Return (x, y) of the center of cell containing provided text 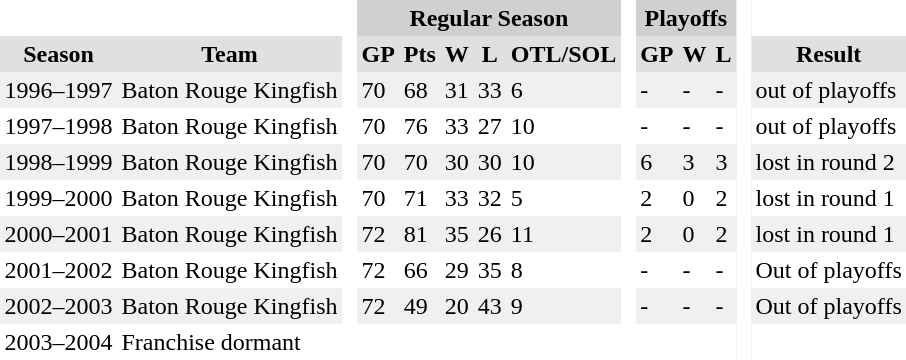
5 (563, 198)
29 (456, 270)
81 (420, 234)
Regular Season (489, 18)
2003–2004 (58, 342)
1999–2000 (58, 198)
43 (490, 306)
26 (490, 234)
8 (563, 270)
lost in round 2 (828, 162)
Franchise dormant (414, 342)
49 (420, 306)
27 (490, 126)
1998–1999 (58, 162)
Season (58, 54)
Playoffs (686, 18)
Pts (420, 54)
Team (230, 54)
1996–1997 (58, 90)
20 (456, 306)
66 (420, 270)
9 (563, 306)
Result (828, 54)
2001–2002 (58, 270)
2000–2001 (58, 234)
71 (420, 198)
2002–2003 (58, 306)
68 (420, 90)
31 (456, 90)
11 (563, 234)
1997–1998 (58, 126)
OTL/SOL (563, 54)
76 (420, 126)
32 (490, 198)
